For the text-containing cell, return its midpoint in (x, y) coordinate format. 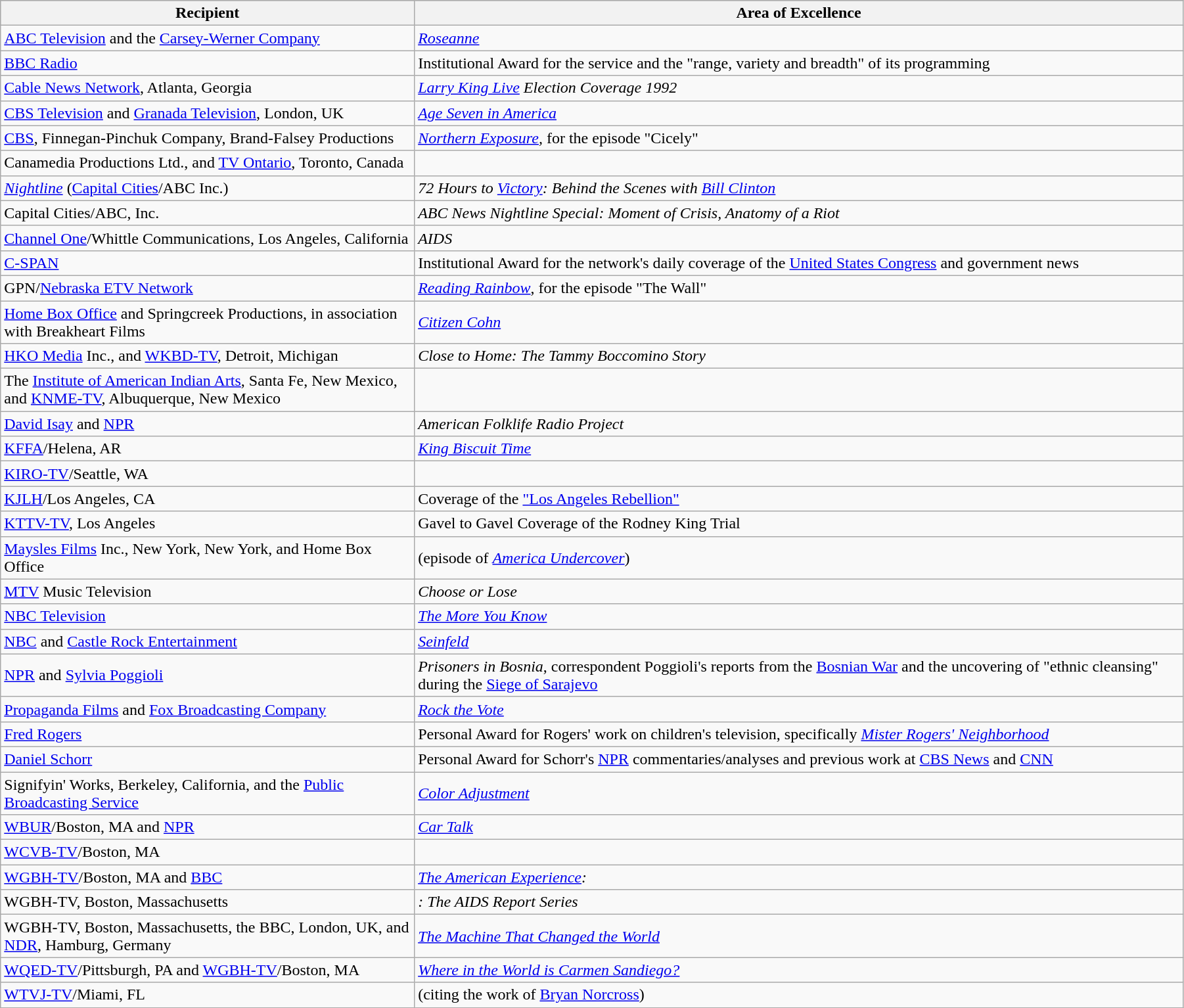
BBC Radio (208, 63)
(episode of America Undercover) (799, 557)
Larry King Live Election Coverage 1992 (799, 88)
WCVB-TV/Boston, MA (208, 852)
WTVJ-TV/Miami, FL (208, 995)
Personal Award for Rogers' work on children's television, specifically Mister Rogers' Neighborhood (799, 734)
Coverage of the "Los Angeles Rebellion" (799, 499)
GPN/Nebraska ETV Network (208, 288)
NBC and Castle Rock Entertainment (208, 641)
KFFA/Helena, AR (208, 449)
WBUR/Boston, MA and NPR (208, 827)
NBC Television (208, 616)
WGBH-TV, Boston, Massachusetts (208, 902)
Nightline (Capital Cities/ABC Inc.) (208, 188)
WGBH-TV, Boston, Massachusetts, the BBC, London, UK, and NDR, Hamburg, Germany (208, 936)
C-SPAN (208, 263)
(citing the work of Bryan Norcross) (799, 995)
Channel One/Whittle Communications, Los Angeles, California (208, 238)
The Machine That Changed the World (799, 936)
Where in the World is Carmen Sandiego? (799, 970)
Choose or Lose (799, 591)
KTTV-TV, Los Angeles (208, 524)
Rock the Vote (799, 709)
Color Adjustment (799, 792)
American Folklife Radio Project (799, 424)
Canamedia Productions Ltd., and TV Ontario, Toronto, Canada (208, 163)
MTV Music Television (208, 591)
KJLH/Los Angeles, CA (208, 499)
The More You Know (799, 616)
Car Talk (799, 827)
King Biscuit Time (799, 449)
NPR and Sylvia Poggioli (208, 676)
Signifyin' Works, Berkeley, California, and the Public Broadcasting Service (208, 792)
: The AIDS Report Series (799, 902)
Recipient (208, 13)
Prisoners in Bosnia, correspondent Poggioli's reports from the Bosnian War and the uncovering of "ethnic cleansing" during the Siege of Sarajevo (799, 676)
KIRO-TV/Seattle, WA (208, 474)
Citizen Cohn (799, 322)
CBS, Finnegan-Pinchuk Company, Brand-Falsey Productions (208, 138)
WQED-TV/Pittsburgh, PA and WGBH-TV/Boston, MA (208, 970)
Home Box Office and Springcreek Productions, in association with Breakheart Films (208, 322)
Seinfeld (799, 641)
AIDS (799, 238)
Institutional Award for the service and the "range, variety and breadth" of its programming (799, 63)
72 Hours to Victory: Behind the Scenes with Bill Clinton (799, 188)
Roseanne (799, 38)
Gavel to Gavel Coverage of the Rodney King Trial (799, 524)
Close to Home: The Tammy Boccomino Story (799, 356)
ABC News Nightline Special: Moment of Crisis, Anatomy of a Riot (799, 213)
Fred Rogers (208, 734)
David Isay and NPR (208, 424)
The Institute of American Indian Arts, Santa Fe, New Mexico, and KNME-TV, Albuquerque, New Mexico (208, 390)
Northern Exposure, for the episode "Cicely" (799, 138)
HKO Media Inc., and WKBD-TV, Detroit, Michigan (208, 356)
Maysles Films Inc., New York, New York, and Home Box Office (208, 557)
Institutional Award for the network's daily coverage of the United States Congress and government news (799, 263)
Daniel Schorr (208, 759)
WGBH-TV/Boston, MA and BBC (208, 877)
Propaganda Films and Fox Broadcasting Company (208, 709)
CBS Television and Granada Television, London, UK (208, 113)
Capital Cities/ABC, Inc. (208, 213)
ABC Television and the Carsey-Werner Company (208, 38)
Cable News Network, Atlanta, Georgia (208, 88)
Age Seven in America (799, 113)
Reading Rainbow, for the episode "The Wall" (799, 288)
Area of Excellence (799, 13)
The American Experience: (799, 877)
Personal Award for Schorr's NPR commentaries/analyses and previous work at CBS News and CNN (799, 759)
